For the text-containing cell, return its midpoint in (X, Y) coordinate format. 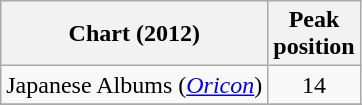
Peakposition (314, 34)
Chart (2012) (134, 34)
Japanese Albums (Oricon) (134, 85)
14 (314, 85)
